Output the (X, Y) coordinate of the center of the cell containing the given text.  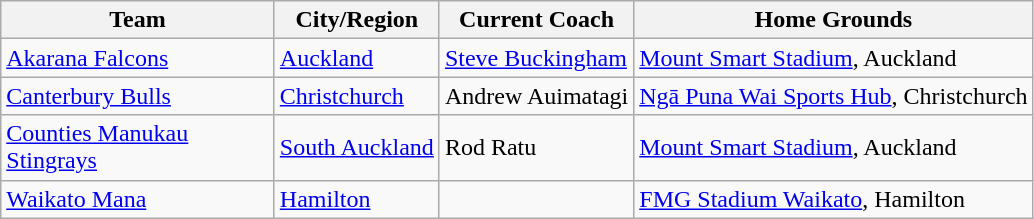
Waikato Mana (138, 199)
FMG Stadium Waikato, Hamilton (834, 199)
City/Region (356, 20)
Ngā Puna Wai Sports Hub, Christchurch (834, 96)
Rod Ratu (536, 148)
Current Coach (536, 20)
Hamilton (356, 199)
Andrew Auimatagi (536, 96)
Team (138, 20)
South Auckland (356, 148)
Counties Manukau Stingrays (138, 148)
Home Grounds (834, 20)
Canterbury Bulls (138, 96)
Steve Buckingham (536, 58)
Auckland (356, 58)
Akarana Falcons (138, 58)
Christchurch (356, 96)
